Find where the given text appears and provide that cell's center as (X, Y) coordinate. 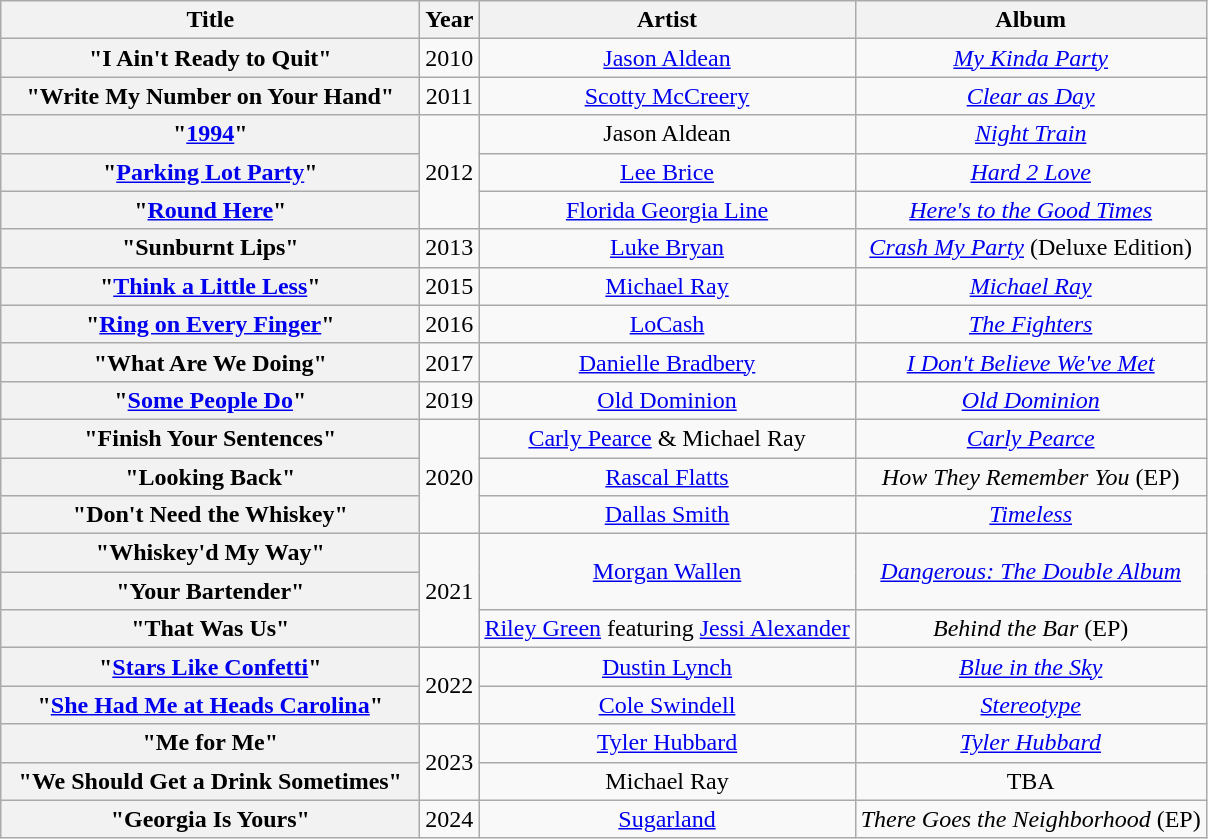
2020 (450, 476)
TBA (1030, 781)
Hard 2 Love (1030, 172)
"Some People Do" (210, 400)
2024 (450, 819)
"Don't Need the Whiskey" (210, 515)
Sugarland (667, 819)
"Sunburnt Lips" (210, 248)
Scotty McCreery (667, 96)
2015 (450, 286)
Florida Georgia Line (667, 210)
2019 (450, 400)
Cole Swindell (667, 705)
I Don't Believe We've Met (1030, 362)
"Stars Like Confetti" (210, 667)
Artist (667, 20)
2013 (450, 248)
Carly Pearce (1030, 438)
Lee Brice (667, 172)
"Write My Number on Your Hand" (210, 96)
Here's to the Good Times (1030, 210)
The Fighters (1030, 324)
There Goes the Neighborhood (EP) (1030, 819)
"Parking Lot Party" (210, 172)
"1994" (210, 134)
Crash My Party (Deluxe Edition) (1030, 248)
How They Remember You (EP) (1030, 477)
Night Train (1030, 134)
2011 (450, 96)
"That Was Us" (210, 629)
2012 (450, 172)
"Think a Little Less" (210, 286)
Dangerous: The Double Album (1030, 572)
My Kinda Party (1030, 58)
Behind the Bar (EP) (1030, 629)
2016 (450, 324)
Title (210, 20)
Morgan Wallen (667, 572)
2022 (450, 686)
Danielle Bradbery (667, 362)
"Whiskey'd My Way" (210, 553)
"Your Bartender" (210, 591)
"What Are We Doing" (210, 362)
Luke Bryan (667, 248)
"We Should Get a Drink Sometimes" (210, 781)
Stereotype (1030, 705)
Rascal Flatts (667, 477)
"I Ain't Ready to Quit" (210, 58)
"Me for Me" (210, 743)
2010 (450, 58)
"Finish Your Sentences" (210, 438)
"Looking Back" (210, 477)
Carly Pearce & Michael Ray (667, 438)
Blue in the Sky (1030, 667)
LoCash (667, 324)
"Georgia Is Yours" (210, 819)
Clear as Day (1030, 96)
"She Had Me at Heads Carolina" (210, 705)
Album (1030, 20)
Dustin Lynch (667, 667)
Year (450, 20)
2023 (450, 762)
Dallas Smith (667, 515)
2021 (450, 591)
"Ring on Every Finger" (210, 324)
Timeless (1030, 515)
2017 (450, 362)
"Round Here" (210, 210)
Riley Green featuring Jessi Alexander (667, 629)
